Determine the (X, Y) coordinate at the center of the cell enclosing the given text.  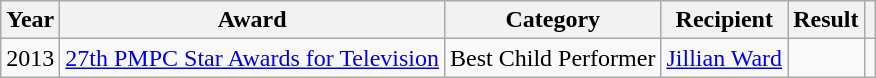
Category (553, 20)
Jillian Ward (724, 58)
Recipient (724, 20)
2013 (30, 58)
Result (826, 20)
Best Child Performer (553, 58)
27th PMPC Star Awards for Television (252, 58)
Year (30, 20)
Award (252, 20)
